Determine the (X, Y) coordinate at the center of the cell enclosing the given text.  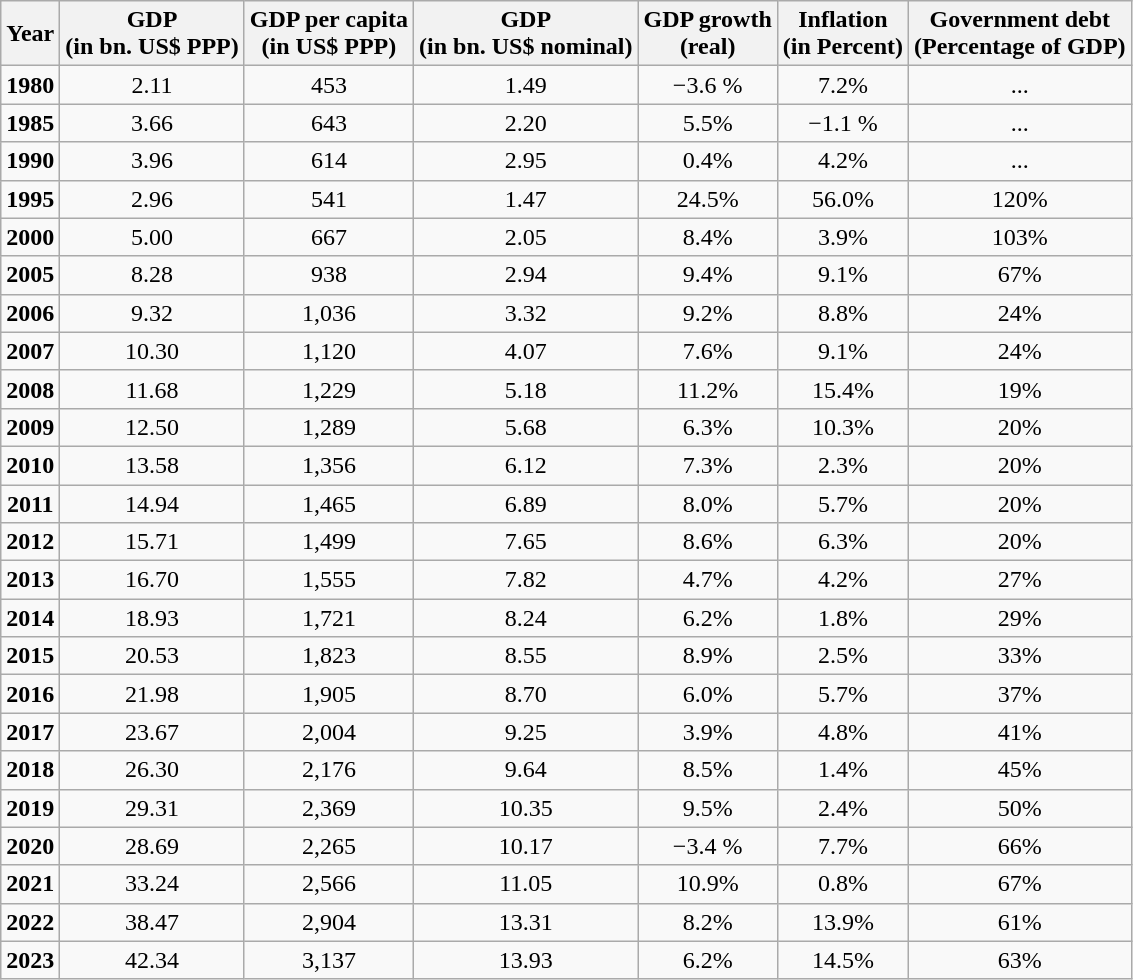
643 (328, 123)
4.7% (708, 580)
9.5% (708, 808)
2005 (30, 275)
2,566 (328, 884)
8.6% (708, 542)
2.94 (526, 275)
2012 (30, 542)
8.9% (708, 656)
1995 (30, 199)
GDP growth(real) (708, 34)
29% (1020, 618)
2019 (30, 808)
5.5% (708, 123)
GDP(in bn. US$ nominal) (526, 34)
20.53 (152, 656)
2.11 (152, 85)
2017 (30, 732)
9.32 (152, 313)
8.70 (526, 694)
120% (1020, 199)
15.71 (152, 542)
2011 (30, 503)
1990 (30, 161)
21.98 (152, 694)
Year (30, 34)
−1.1 % (842, 123)
7.2% (842, 85)
Government debt(Percentage of GDP) (1020, 34)
2.95 (526, 161)
1,465 (328, 503)
667 (328, 237)
16.70 (152, 580)
10.3% (842, 427)
2,265 (328, 846)
1.49 (526, 85)
0.8% (842, 884)
Inflation(in Percent) (842, 34)
33.24 (152, 884)
2009 (30, 427)
2014 (30, 618)
9.25 (526, 732)
56.0% (842, 199)
8.8% (842, 313)
2006 (30, 313)
11.68 (152, 389)
7.7% (842, 846)
2021 (30, 884)
8.0% (708, 503)
10.30 (152, 351)
2015 (30, 656)
GDP(in bn. US$ PPP) (152, 34)
1,036 (328, 313)
14.94 (152, 503)
19% (1020, 389)
6.0% (708, 694)
11.2% (708, 389)
10.35 (526, 808)
1,120 (328, 351)
23.67 (152, 732)
2023 (30, 960)
3.96 (152, 161)
8.28 (152, 275)
24.5% (708, 199)
66% (1020, 846)
1,555 (328, 580)
2000 (30, 237)
4.07 (526, 351)
2010 (30, 465)
2.4% (842, 808)
2.96 (152, 199)
14.5% (842, 960)
13.31 (526, 922)
3.66 (152, 123)
9.4% (708, 275)
3,137 (328, 960)
1,289 (328, 427)
5.68 (526, 427)
15.4% (842, 389)
4.8% (842, 732)
29.31 (152, 808)
6.89 (526, 503)
2007 (30, 351)
2.5% (842, 656)
63% (1020, 960)
18.93 (152, 618)
2013 (30, 580)
938 (328, 275)
2020 (30, 846)
2.20 (526, 123)
1.47 (526, 199)
2.05 (526, 237)
2,369 (328, 808)
−3.4 % (708, 846)
11.05 (526, 884)
9.2% (708, 313)
41% (1020, 732)
7.65 (526, 542)
−3.6 % (708, 85)
0.4% (708, 161)
13.93 (526, 960)
614 (328, 161)
8.55 (526, 656)
1,229 (328, 389)
2016 (30, 694)
28.69 (152, 846)
1980 (30, 85)
6.12 (526, 465)
1,905 (328, 694)
453 (328, 85)
8.2% (708, 922)
2018 (30, 770)
1,499 (328, 542)
1,356 (328, 465)
38.47 (152, 922)
13.58 (152, 465)
3.32 (526, 313)
2,004 (328, 732)
12.50 (152, 427)
2,176 (328, 770)
103% (1020, 237)
9.64 (526, 770)
27% (1020, 580)
2022 (30, 922)
7.6% (708, 351)
2.3% (842, 465)
1.8% (842, 618)
1.4% (842, 770)
5.00 (152, 237)
13.9% (842, 922)
7.82 (526, 580)
26.30 (152, 770)
10.17 (526, 846)
42.34 (152, 960)
33% (1020, 656)
8.5% (708, 770)
37% (1020, 694)
1,721 (328, 618)
7.3% (708, 465)
8.24 (526, 618)
45% (1020, 770)
541 (328, 199)
2008 (30, 389)
50% (1020, 808)
8.4% (708, 237)
61% (1020, 922)
2,904 (328, 922)
1,823 (328, 656)
1985 (30, 123)
10.9% (708, 884)
5.18 (526, 389)
GDP per capita(in US$ PPP) (328, 34)
